Detect which cell encompasses the target text, then output its (X, Y) center coordinate. 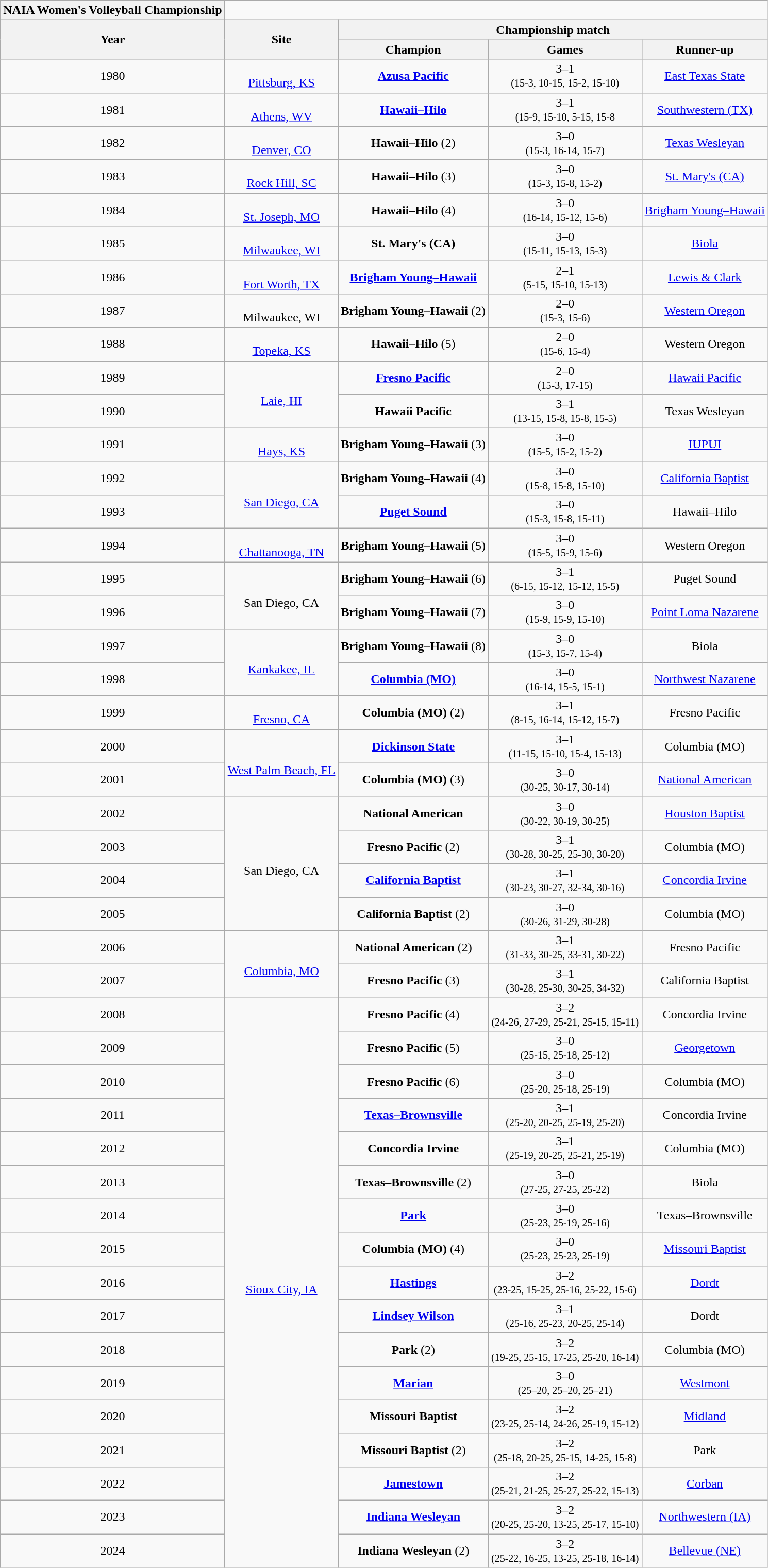
Brigham Young–Hawaii (4) (413, 478)
Columbia (MO) (3) (413, 780)
3–2(25-18, 20-25, 25-15, 14-25, 15-8) (565, 1450)
Fresno Pacific (6) (413, 1082)
1996 (112, 612)
3–0(15-11, 15-13, 15-3) (565, 243)
2012 (112, 1149)
1982 (112, 143)
1994 (112, 545)
Laie, HI (281, 394)
Bellevue (NE) (705, 1550)
Columbia (MO) (2) (413, 713)
2003 (112, 847)
2022 (112, 1484)
Chattanooga, TN (281, 545)
2015 (112, 1249)
2–0(15-3, 15-6) (565, 310)
2013 (112, 1182)
2006 (112, 948)
Georgetown (705, 1048)
2001 (112, 780)
2023 (112, 1518)
Azusa Pacific (413, 76)
Year (112, 40)
3–0(15-3, 15-8, 15-11) (565, 512)
1984 (112, 210)
3–2(23-25, 15-25, 25-16, 25-22, 15-6) (565, 1283)
3–0(15-9, 15-9, 15-10) (565, 612)
Park (2) (413, 1350)
1987 (112, 310)
3–1(15-3, 10-15, 15-2, 15-10) (565, 76)
3–1(25-19, 20-25, 25-21, 25-19) (565, 1149)
3–0(25-23, 25-19, 25-16) (565, 1216)
2018 (112, 1350)
1985 (112, 243)
Southwestern (TX) (705, 109)
3–2(20-25, 25-20, 13-25, 25-17, 15-10) (565, 1518)
Northwest Nazarene (705, 679)
Indiana Wesleyan (2) (413, 1550)
2011 (112, 1115)
Pittsburg, KS (281, 76)
National American (2) (413, 948)
3–1(25-20, 20-25, 25-19, 25-20) (565, 1115)
1991 (112, 445)
Hawaii–Hilo (3) (413, 176)
1981 (112, 109)
3–0(15-5, 15-9, 15-6) (565, 545)
2–1(5-15, 15-10, 15-13) (565, 277)
3–0(15-5, 15-2, 15-2) (565, 445)
Athens, WV (281, 109)
2000 (112, 746)
1990 (112, 411)
3–1(8-15, 16-14, 15-12, 15-7) (565, 713)
Marian (413, 1383)
3–1(31-33, 30-25, 33-31, 30-22) (565, 948)
Brigham Young–Hawaii (7) (413, 612)
Point Loma Nazarene (705, 612)
3–0(30-22, 30-19, 30-25) (565, 813)
3–0(16-14, 15-12, 15-6) (565, 210)
2010 (112, 1082)
Northwestern (IA) (705, 1518)
2–0(15-3, 17-15) (565, 377)
Denver, CO (281, 143)
Championship match (553, 30)
Columbia, MO (281, 964)
1988 (112, 344)
East Texas State (705, 76)
2005 (112, 914)
1997 (112, 646)
3–1(25-16, 25-23, 20-25, 25-14) (565, 1316)
Hawaii–Hilo (5) (413, 344)
Dickinson State (413, 746)
Indiana Wesleyan (413, 1518)
Site (281, 40)
3–0(27-25, 27-25, 25-22) (565, 1182)
3–0(15-3, 15-8, 15-2) (565, 176)
3–0(30-25, 30-17, 30-14) (565, 780)
2024 (112, 1550)
2014 (112, 1216)
2004 (112, 880)
Champion (413, 49)
Brigham Young–Hawaii (5) (413, 545)
St. Joseph, MO (281, 210)
3–2(25-22, 16-25, 13-25, 25-18, 16-14) (565, 1550)
Brigham Young–Hawaii (6) (413, 579)
2008 (112, 1015)
Missouri Baptist (2) (413, 1450)
3–2(19-25, 25-15, 17-25, 25-20, 16-14) (565, 1350)
3–0(25-20, 25-18, 25-19) (565, 1082)
3–1(11-15, 15-10, 15-4, 15-13) (565, 746)
NAIA Women's Volleyball Championship (112, 10)
3–2(25-21, 21-25, 25-27, 25-22, 15-13) (565, 1484)
Hays, KS (281, 445)
2007 (112, 981)
3–1(30-23, 30-27, 32-34, 30-16) (565, 880)
3–0(25–20, 25–20, 25–21) (565, 1383)
Topeka, KS (281, 344)
Brigham Young–Hawaii (2) (413, 310)
Kankakee, IL (281, 662)
Houston Baptist (705, 813)
3–1(30-28, 25-30, 30-25, 34-32) (565, 981)
1993 (112, 512)
2017 (112, 1316)
Sioux City, IA (281, 1283)
3–2(23-25, 25-14, 24-26, 25-19, 15-12) (565, 1417)
Corban (705, 1484)
3–1(15-9, 15-10, 5-15, 15-8 (565, 109)
3–0(25-15, 25-18, 25-12) (565, 1048)
Hawaii–Hilo (2) (413, 143)
3–1(13-15, 15-8, 15-8, 15-5) (565, 411)
West Palm Beach, FL (281, 763)
1998 (112, 679)
Columbia (MO) (4) (413, 1249)
Fort Worth, TX (281, 277)
Fresno Pacific (5) (413, 1048)
2009 (112, 1048)
3–0(15-8, 15-8, 15-10) (565, 478)
Fresno Pacific (2) (413, 847)
3–0(25-23, 25-23, 25-19) (565, 1249)
California Baptist (2) (413, 914)
Games (565, 49)
1989 (112, 377)
2019 (112, 1383)
2002 (112, 813)
3–0(16-14, 15-5, 15-1) (565, 679)
Brigham Young–Hawaii (8) (413, 646)
2021 (112, 1450)
2–0(15-6, 15-4) (565, 344)
Texas–Brownsville (2) (413, 1182)
Hastings (413, 1283)
3–1(30-28, 30-25, 25-30, 30-20) (565, 847)
Westmont (705, 1383)
1983 (112, 176)
2016 (112, 1283)
3–0(15-3, 16-14, 15-7) (565, 143)
Midland (705, 1417)
Fresno, CA (281, 713)
Fresno Pacific (3) (413, 981)
Fresno Pacific (4) (413, 1015)
2020 (112, 1417)
1980 (112, 76)
Lewis & Clark (705, 277)
Jamestown (413, 1484)
3–1(6-15, 15-12, 15-12, 15-5) (565, 579)
3–2(24-26, 27-29, 25-21, 25-15, 15-11) (565, 1015)
1992 (112, 478)
1999 (112, 713)
1995 (112, 579)
IUPUI (705, 445)
3–0(30-26, 31-29, 30-28) (565, 914)
3–0(15-3, 15-7, 15-4) (565, 646)
Lindsey Wilson (413, 1316)
Hawaii–Hilo (4) (413, 210)
1986 (112, 277)
Runner-up (705, 49)
Rock Hill, SC (281, 176)
Brigham Young–Hawaii (3) (413, 445)
